Identify which cell holds the provided text, then report its (X, Y) central coordinate. 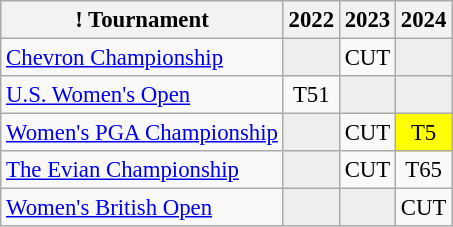
U.S. Women's Open (142, 95)
2024 (424, 20)
2023 (367, 20)
T5 (424, 133)
Women's British Open (142, 208)
The Evian Championship (142, 170)
Chevron Championship (142, 58)
! Tournament (142, 20)
2022 (311, 20)
Women's PGA Championship (142, 133)
T51 (311, 95)
T65 (424, 170)
